Pinpoint the cell where the given text exists, returning its [X, Y] midpoint coordinate. 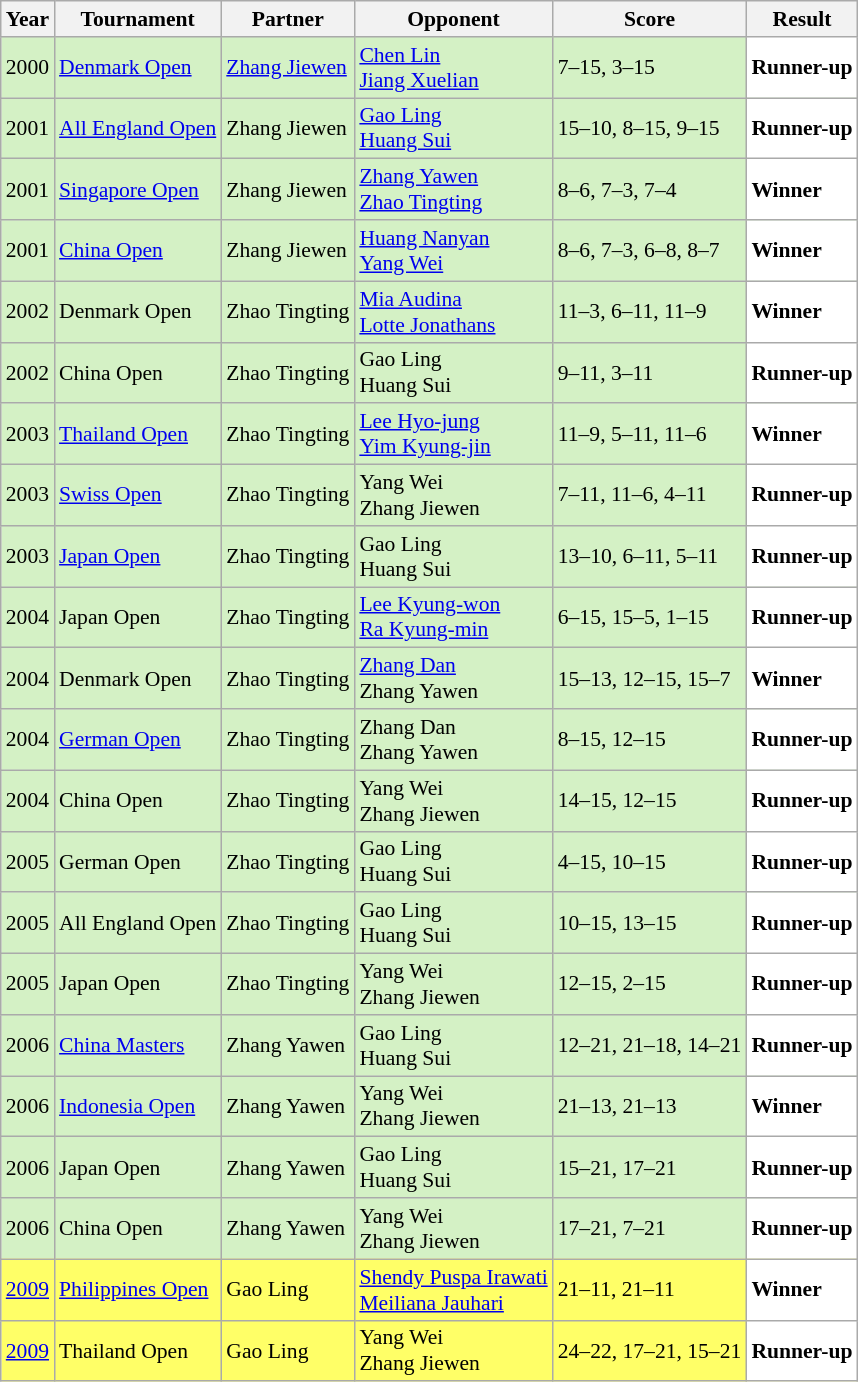
Result [802, 19]
13–10, 6–11, 5–11 [650, 556]
17–21, 7–21 [650, 1228]
6–15, 15–5, 1–15 [650, 618]
Philippines Open [138, 1290]
Singapore Open [138, 190]
7–15, 3–15 [650, 68]
11–3, 6–11, 11–9 [650, 312]
Lee Hyo-jung Yim Kyung-jin [453, 434]
Tournament [138, 19]
8–6, 7–3, 6–8, 8–7 [650, 250]
Zhang Yawen Zhao Tingting [453, 190]
8–15, 12–15 [650, 740]
Shendy Puspa Irawati Meiliana Jauhari [453, 1290]
2000 [28, 68]
Partner [288, 19]
21–11, 21–11 [650, 1290]
4–15, 10–15 [650, 862]
24–22, 17–21, 15–21 [650, 1350]
Year [28, 19]
12–21, 21–18, 14–21 [650, 1046]
Opponent [453, 19]
China Masters [138, 1046]
14–15, 12–15 [650, 800]
Lee Kyung-won Ra Kyung-min [453, 618]
10–15, 13–15 [650, 924]
Indonesia Open [138, 1106]
15–21, 17–21 [650, 1168]
11–9, 5–11, 11–6 [650, 434]
15–13, 12–15, 15–7 [650, 678]
7–11, 11–6, 4–11 [650, 496]
21–13, 21–13 [650, 1106]
8–6, 7–3, 7–4 [650, 190]
Score [650, 19]
Swiss Open [138, 496]
Huang Nanyan Yang Wei [453, 250]
Mia Audina Lotte Jonathans [453, 312]
12–15, 2–15 [650, 984]
9–11, 3–11 [650, 372]
15–10, 8–15, 9–15 [650, 128]
Chen Lin Jiang Xuelian [453, 68]
